Provide the [X, Y] coordinate of the cell's center where the given text is located.  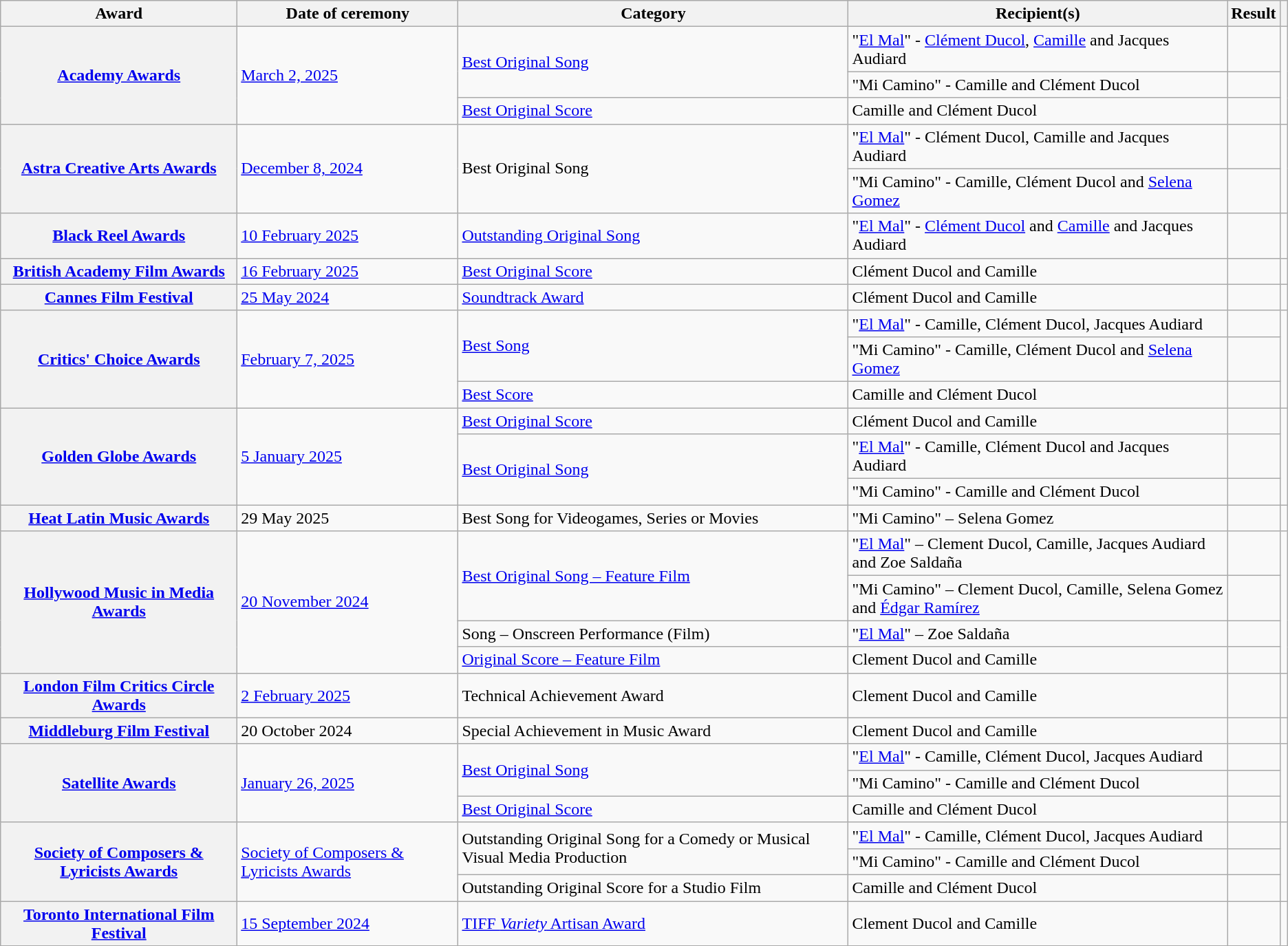
Best Song for Videogames, Series or Movies [654, 518]
25 May 2024 [348, 297]
Toronto International Film Festival [119, 923]
Result [1254, 14]
15 September 2024 [348, 923]
20 October 2024 [348, 731]
"El Mal" – Zoe Saldaña [1038, 634]
Song – Onscreen Performance (Film) [654, 634]
16 February 2025 [348, 271]
"El Mal" - Clément Ducol and Camille and Jacques Audiard [1038, 235]
Category [654, 14]
Critics' Choice Awards [119, 359]
Special Achievement in Music Award [654, 731]
Middleburg Film Festival [119, 731]
Astra Creative Arts Awards [119, 169]
TIFF Variety Artisan Award [654, 923]
Heat Latin Music Awards [119, 518]
Original Score – Feature Film [654, 660]
December 8, 2024 [348, 169]
Golden Globe Awards [119, 455]
20 November 2024 [348, 602]
"Mi Camino" – Clement Ducol, Camille, Selena Gomez and Édgar Ramírez [1038, 599]
Date of ceremony [348, 14]
January 26, 2025 [348, 783]
London Film Critics Circle Awards [119, 695]
Outstanding Original Song [654, 235]
5 January 2025 [348, 455]
Hollywood Music in Media Awards [119, 602]
"El Mal" – Clement Ducol, Camille, Jacques Audiard and Zoe Saldaña [1038, 553]
Satellite Awards [119, 783]
Best Original Song – Feature Film [654, 576]
Outstanding Original Score for a Studio Film [654, 888]
March 2, 2025 [348, 76]
10 February 2025 [348, 235]
"Mi Camino" – Selena Gomez [1038, 518]
Recipient(s) [1038, 14]
Black Reel Awards [119, 235]
29 May 2025 [348, 518]
Technical Achievement Award [654, 695]
Outstanding Original Song for a Comedy or Musical Visual Media Production [654, 848]
Best Score [654, 394]
2 February 2025 [348, 695]
British Academy Film Awards [119, 271]
Soundtrack Award [654, 297]
February 7, 2025 [348, 359]
"El Mal" - Camille, Clément Ducol and Jacques Audiard [1038, 457]
Academy Awards [119, 76]
Best Song [654, 345]
Award [119, 14]
Cannes Film Festival [119, 297]
